Determine the [X, Y] coordinate at the center of the cell enclosing the given text.  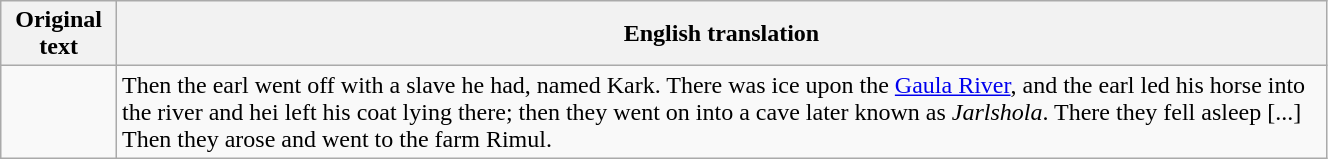
Original text [59, 34]
English translation [722, 34]
